Search for the cell housing the specified text and yield its [X, Y] center coordinate. 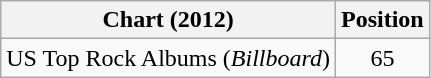
65 [383, 58]
Position [383, 20]
US Top Rock Albums (Billboard) [168, 58]
Chart (2012) [168, 20]
